Find where the given text appears and provide that cell's center as (x, y) coordinate. 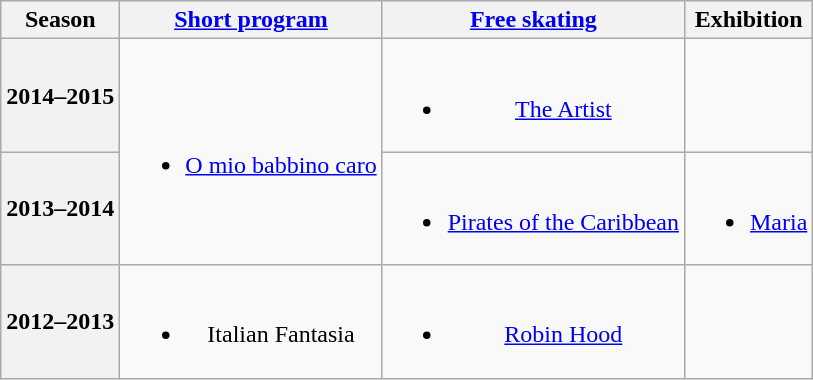
Exhibition (748, 20)
The Artist (533, 96)
Italian Fantasia (251, 322)
Maria (748, 208)
2014–2015 (60, 96)
Short program (251, 20)
Season (60, 20)
O mio babbino caro (251, 152)
Free skating (533, 20)
Robin Hood (533, 322)
2012–2013 (60, 322)
2013–2014 (60, 208)
Pirates of the Caribbean (533, 208)
